For the text-containing cell, return its midpoint in [X, Y] coordinate format. 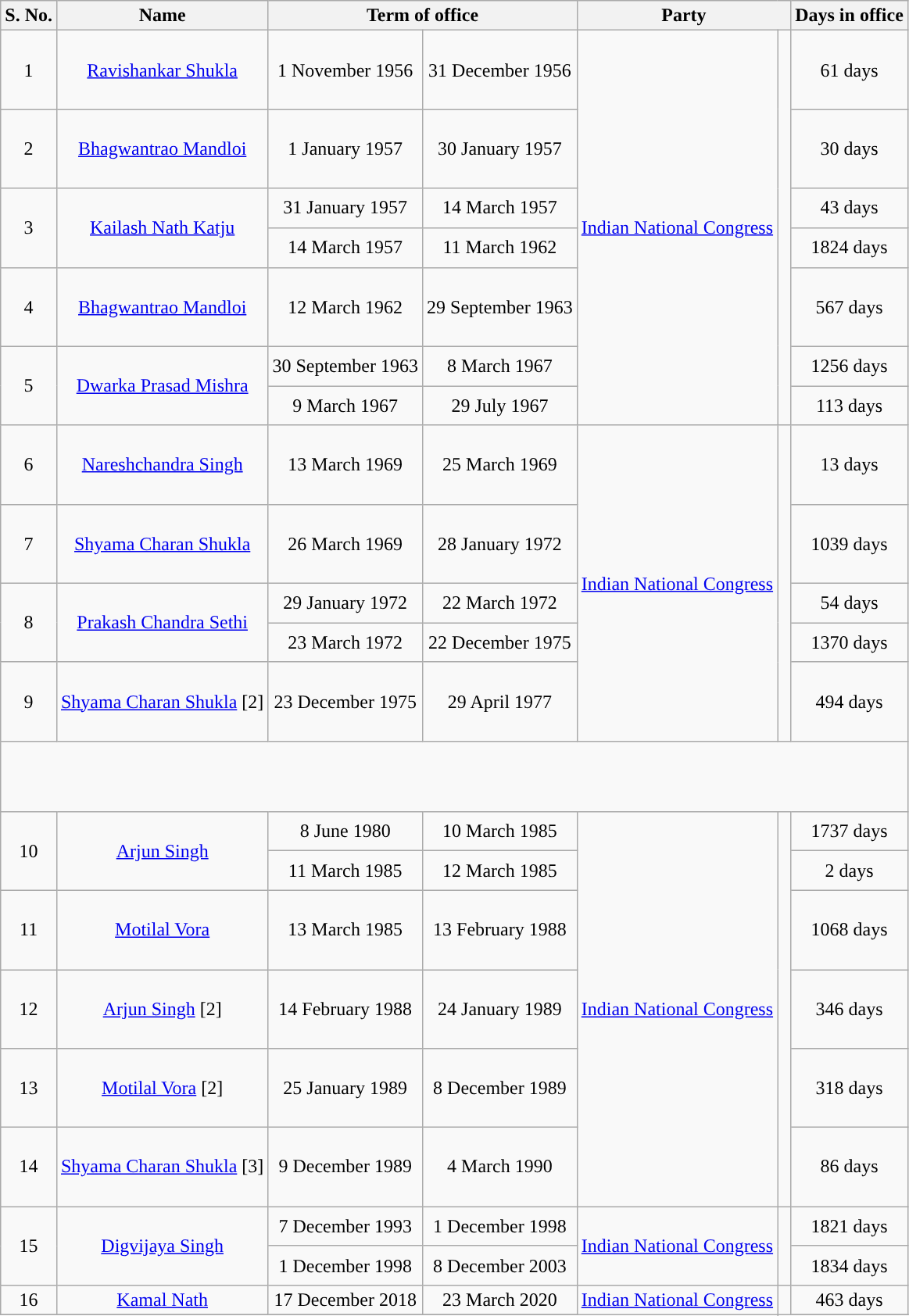
24 January 1989 [500, 1008]
1 January 1957 [345, 148]
23 March 2020 [500, 1300]
61 days [850, 70]
Digvijaya Singh [162, 1246]
1821 days [850, 1227]
2 days [850, 871]
29 April 1977 [500, 702]
16 [29, 1300]
13 March 1969 [345, 464]
8 June 1980 [345, 831]
17 December 2018 [345, 1300]
3 [29, 228]
29 January 1972 [345, 603]
12 March 1985 [500, 871]
9 [29, 702]
Motilal Vora [162, 930]
Shyama Charan Shukla [162, 544]
22 March 1972 [500, 603]
1 November 1956 [345, 70]
1 [29, 70]
Name [162, 16]
113 days [850, 406]
29 September 1963 [500, 306]
8 December 2003 [500, 1266]
318 days [850, 1088]
1039 days [850, 544]
4 [29, 306]
29 July 1967 [500, 406]
10 March 1985 [500, 831]
1737 days [850, 831]
567 days [850, 306]
Kamal Nath [162, 1300]
Shyama Charan Shukla [2] [162, 702]
54 days [850, 603]
23 March 1972 [345, 642]
8 [29, 622]
9 December 1989 [345, 1168]
5 [29, 386]
13 days [850, 464]
86 days [850, 1168]
6 [29, 464]
Nareshchandra Singh [162, 464]
14 February 1988 [345, 1008]
8 December 1989 [500, 1088]
13 February 1988 [500, 930]
26 March 1969 [345, 544]
Dwarka Prasad Mishra [162, 386]
346 days [850, 1008]
2 [29, 148]
28 January 1972 [500, 544]
7 [29, 544]
30 January 1957 [500, 148]
25 January 1989 [345, 1088]
1068 days [850, 930]
9 March 1967 [345, 406]
10 [29, 850]
Days in office [850, 16]
Party [683, 16]
Term of office [422, 16]
30 days [850, 148]
14 [29, 1168]
Arjun Singh [2] [162, 1008]
Arjun Singh [162, 850]
8 March 1967 [500, 366]
S. No. [29, 16]
11 [29, 930]
13 [29, 1088]
13 March 1985 [345, 930]
12 [29, 1008]
23 December 1975 [345, 702]
463 days [850, 1300]
22 December 1975 [500, 642]
494 days [850, 702]
11 March 1985 [345, 871]
Ravishankar Shukla [162, 70]
11 March 1962 [500, 247]
Motilal Vora [2] [162, 1088]
1370 days [850, 642]
Kailash Nath Katju [162, 228]
Shyama Charan Shukla [3] [162, 1168]
Prakash Chandra Sethi [162, 622]
31 December 1956 [500, 70]
43 days [850, 208]
12 March 1962 [345, 306]
30 September 1963 [345, 366]
1256 days [850, 366]
1834 days [850, 1266]
4 March 1990 [500, 1168]
25 March 1969 [500, 464]
15 [29, 1246]
31 January 1957 [345, 208]
1824 days [850, 247]
7 December 1993 [345, 1227]
